From the cell containing the given text, extract its center point as [x, y] coordinate. 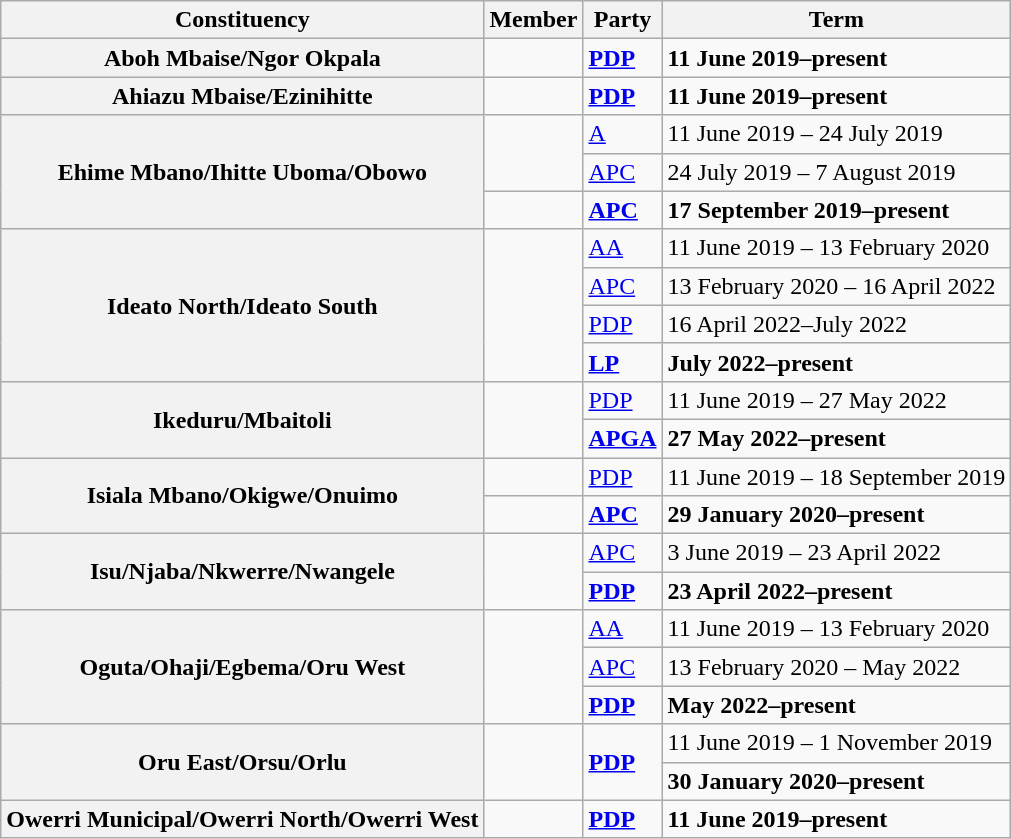
29 January 2020–present [836, 515]
Isu/Njaba/Nkwerre/Nwangele [242, 572]
Ikeduru/Mbaitoli [242, 419]
3 June 2019 – 23 April 2022 [836, 553]
24 July 2019 – 7 August 2019 [836, 172]
Aboh Mbaise/Ngor Okpala [242, 58]
APGA [622, 438]
11 June 2019 – 18 September 2019 [836, 477]
Oru East/Orsu/Orlu [242, 762]
13 February 2020 – May 2022 [836, 667]
16 April 2022–July 2022 [836, 324]
17 September 2019–present [836, 210]
Owerri Municipal/Owerri North/Owerri West [242, 819]
11 June 2019 – 27 May 2022 [836, 400]
A [622, 134]
Ahiazu Mbaise/Ezinihitte [242, 96]
11 June 2019 – 1 November 2019 [836, 743]
Party [622, 20]
Member [534, 20]
Term [836, 20]
Ideato North/Ideato South [242, 305]
Ehime Mbano/Ihitte Uboma/Obowo [242, 172]
27 May 2022–present [836, 438]
LP [622, 362]
Isiala Mbano/Okigwe/Onuimo [242, 496]
Oguta/Ohaji/Egbema/Oru West [242, 667]
11 June 2019 – 24 July 2019 [836, 134]
May 2022–present [836, 705]
13 February 2020 – 16 April 2022 [836, 286]
30 January 2020–present [836, 781]
23 April 2022–present [836, 591]
Constituency [242, 20]
July 2022–present [836, 362]
